Search for the cell housing the specified text and yield its [x, y] center coordinate. 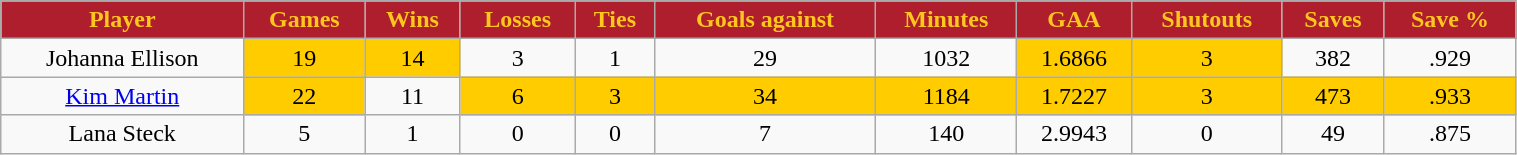
Shutouts [1206, 20]
11 [412, 96]
Ties [614, 20]
.933 [1450, 96]
34 [764, 96]
29 [764, 58]
6 [518, 96]
Losses [518, 20]
7 [764, 134]
2.9943 [1074, 134]
Save % [1450, 20]
14 [412, 58]
473 [1333, 96]
1.6866 [1074, 58]
19 [304, 58]
1.7227 [1074, 96]
Lana Steck [122, 134]
Wins [412, 20]
22 [304, 96]
49 [1333, 134]
Kim Martin [122, 96]
Saves [1333, 20]
5 [304, 134]
Goals against [764, 20]
Minutes [946, 20]
1184 [946, 96]
.875 [1450, 134]
.929 [1450, 58]
Player [122, 20]
Games [304, 20]
GAA [1074, 20]
382 [1333, 58]
140 [946, 134]
Johanna Ellison [122, 58]
1032 [946, 58]
